Identify which cell holds the provided text, then report its [x, y] central coordinate. 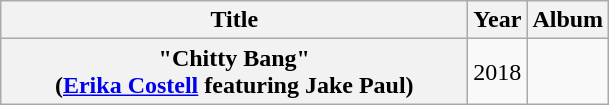
2018 [498, 72]
Year [498, 20]
Title [234, 20]
"Chitty Bang"(Erika Costell featuring Jake Paul) [234, 72]
Album [568, 20]
